Return (x, y) of the center of cell containing provided text 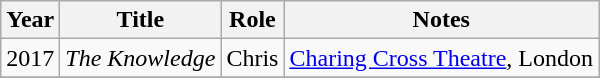
Charing Cross Theatre, London (442, 58)
Notes (442, 20)
Chris (252, 58)
Year (30, 20)
Title (140, 20)
Role (252, 20)
2017 (30, 58)
The Knowledge (140, 58)
